Provide the [X, Y] coordinate of the cell's center where the given text is located.  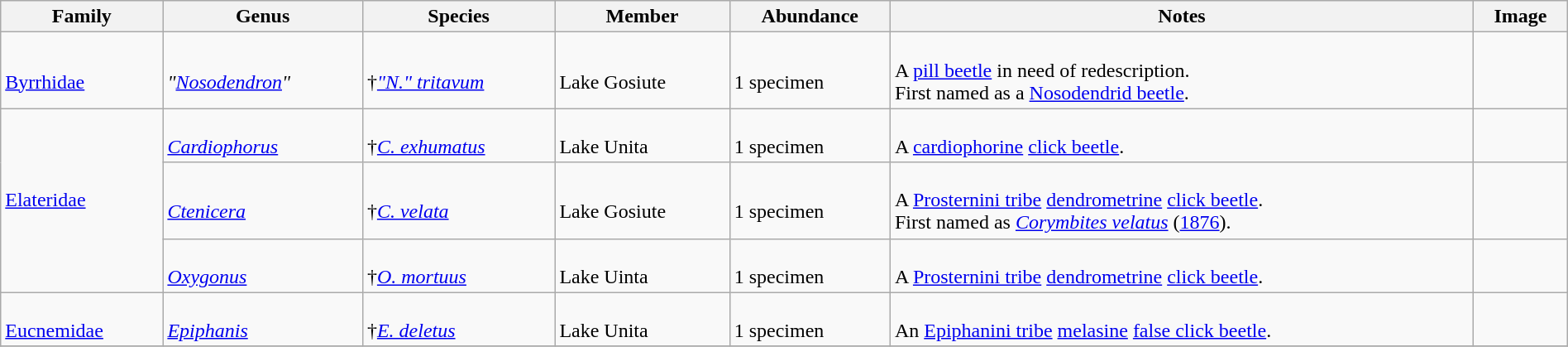
†"N." tritavum [458, 70]
A cardiophorine click beetle. [1181, 136]
An Epiphanini tribe melasine false click beetle. [1181, 320]
Image [1521, 17]
Byrrhidae [82, 70]
"Nosodendron" [263, 70]
†C. exhumatus [458, 136]
Cardiophorus [263, 136]
A Prosternini tribe dendrometrine click beetle. [1181, 265]
Abundance [810, 17]
†E. deletus [458, 320]
Epiphanis [263, 320]
Ctenicera [263, 200]
A pill beetle in need of redescription.First named as a Nosodendrid beetle. [1181, 70]
Lake Uinta [642, 265]
A Prosternini tribe dendrometrine click beetle.First named as Corymbites velatus (1876). [1181, 200]
Member [642, 17]
Elateridae [82, 200]
†O. mortuus [458, 265]
Genus [263, 17]
Eucnemidae [82, 320]
Species [458, 17]
Notes [1181, 17]
†C. velata [458, 200]
Family [82, 17]
Oxygonus [263, 265]
